From the cell containing the given text, extract its center point as (x, y) coordinate. 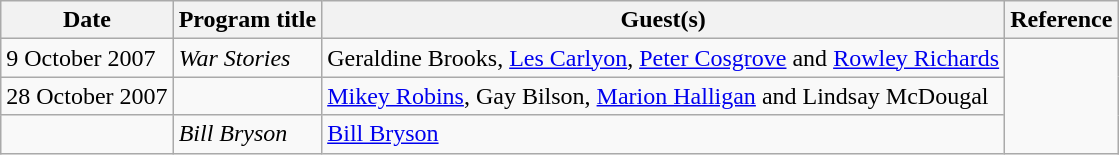
War Stories (248, 58)
Guest(s) (664, 20)
Program title (248, 20)
9 October 2007 (87, 58)
Date (87, 20)
28 October 2007 (87, 96)
Mikey Robins, Gay Bilson, Marion Halligan and Lindsay McDougal (664, 96)
Reference (1062, 20)
Geraldine Brooks, Les Carlyon, Peter Cosgrove and Rowley Richards (664, 58)
